Find where the given text appears and provide that cell's center as (x, y) coordinate. 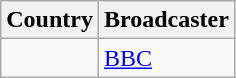
BBC (166, 58)
Broadcaster (166, 20)
Country (50, 20)
